Determine the (x, y) coordinate at the center of the cell enclosing the given text.  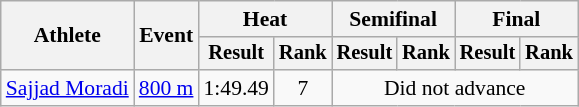
Athlete (68, 36)
7 (303, 88)
Event (166, 36)
Sajjad Moradi (68, 88)
Final (516, 19)
Semifinal (394, 19)
800 m (166, 88)
1:49.49 (236, 88)
Heat (264, 19)
Did not advance (455, 88)
